Return the [x, y] coordinate for the center point of the cell that contains the specified text.  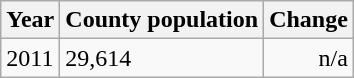
2011 [30, 58]
County population [162, 20]
29,614 [162, 58]
Year [30, 20]
Change [309, 20]
n/a [309, 58]
